Pinpoint the cell where the given text exists, returning its (X, Y) midpoint coordinate. 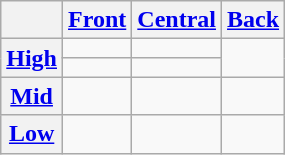
Central (177, 20)
Mid (32, 96)
High (32, 58)
Front (98, 20)
Low (32, 134)
Back (254, 20)
